Search for the cell housing the specified text and yield its [x, y] center coordinate. 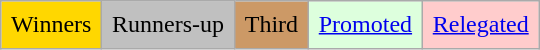
Promoted [365, 25]
Third [271, 25]
Winners [52, 25]
Runners-up [168, 25]
Relegated [480, 25]
